Detect which cell encompasses the target text, then output its (x, y) center coordinate. 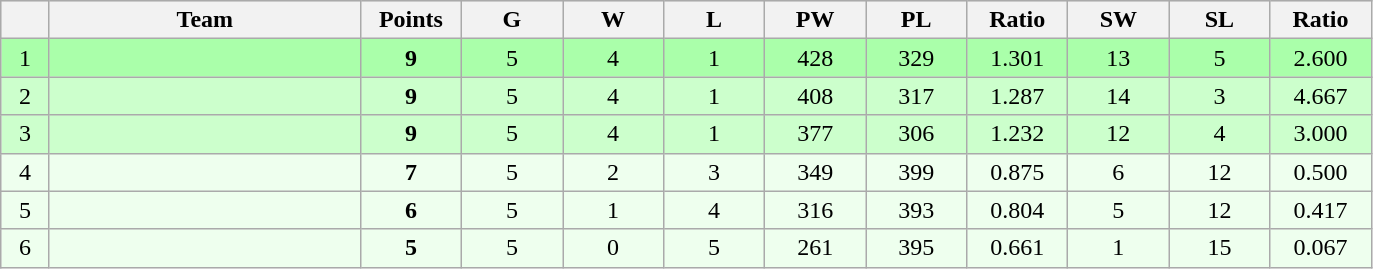
13 (1118, 58)
0.661 (1018, 248)
0 (612, 248)
0.067 (1320, 248)
PL (916, 20)
316 (816, 210)
0.500 (1320, 172)
1.232 (1018, 134)
261 (816, 248)
2.600 (1320, 58)
395 (916, 248)
14 (1118, 96)
Team (204, 20)
317 (916, 96)
1.301 (1018, 58)
0.875 (1018, 172)
408 (816, 96)
3.000 (1320, 134)
329 (916, 58)
7 (410, 172)
4.667 (1320, 96)
399 (916, 172)
SL (1220, 20)
Points (410, 20)
W (612, 20)
393 (916, 210)
1.287 (1018, 96)
L (714, 20)
G (512, 20)
0.804 (1018, 210)
428 (816, 58)
349 (816, 172)
SW (1118, 20)
0.417 (1320, 210)
377 (816, 134)
306 (916, 134)
15 (1220, 248)
PW (816, 20)
